Provide the [x, y] coordinate of the cell's center where the given text is located.  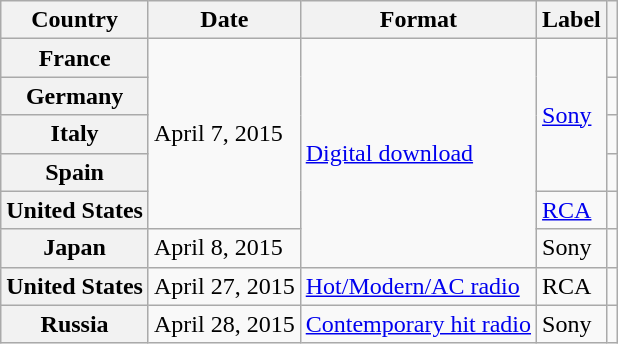
Japan [75, 248]
April 27, 2015 [224, 286]
Country [75, 20]
Russia [75, 324]
Label [572, 20]
April 28, 2015 [224, 324]
Contemporary hit radio [418, 324]
Date [224, 20]
April 8, 2015 [224, 248]
Italy [75, 134]
April 7, 2015 [224, 134]
France [75, 58]
Germany [75, 96]
Spain [75, 172]
Hot/Modern/AC radio [418, 286]
Digital download [418, 153]
Format [418, 20]
